Return the (X, Y) coordinate for the center point of the cell that contains the specified text.  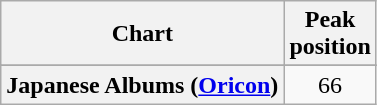
66 (330, 85)
Peakposition (330, 34)
Chart (142, 34)
Japanese Albums (Oricon) (142, 85)
